Locate the cell with the specified text and output its (x, y) center coordinate. 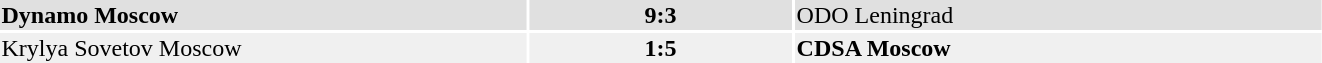
9:3 (660, 15)
Krylya Sovetov Moscow (263, 48)
ODO Leningrad (1058, 15)
Dynamo Moscow (263, 15)
1:5 (660, 48)
CDSA Moscow (1058, 48)
